Return (X, Y) of the center of cell containing provided text 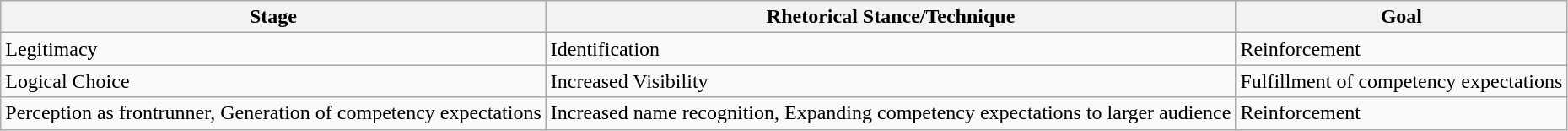
Rhetorical Stance/Technique (891, 17)
Increased Visibility (891, 81)
Stage (273, 17)
Increased name recognition, Expanding competency expectations to larger audience (891, 113)
Logical Choice (273, 81)
Goal (1402, 17)
Identification (891, 49)
Legitimacy (273, 49)
Fulfillment of competency expectations (1402, 81)
Perception as frontrunner, Generation of competency expectations (273, 113)
